Return [X, Y] of the center of cell containing provided text 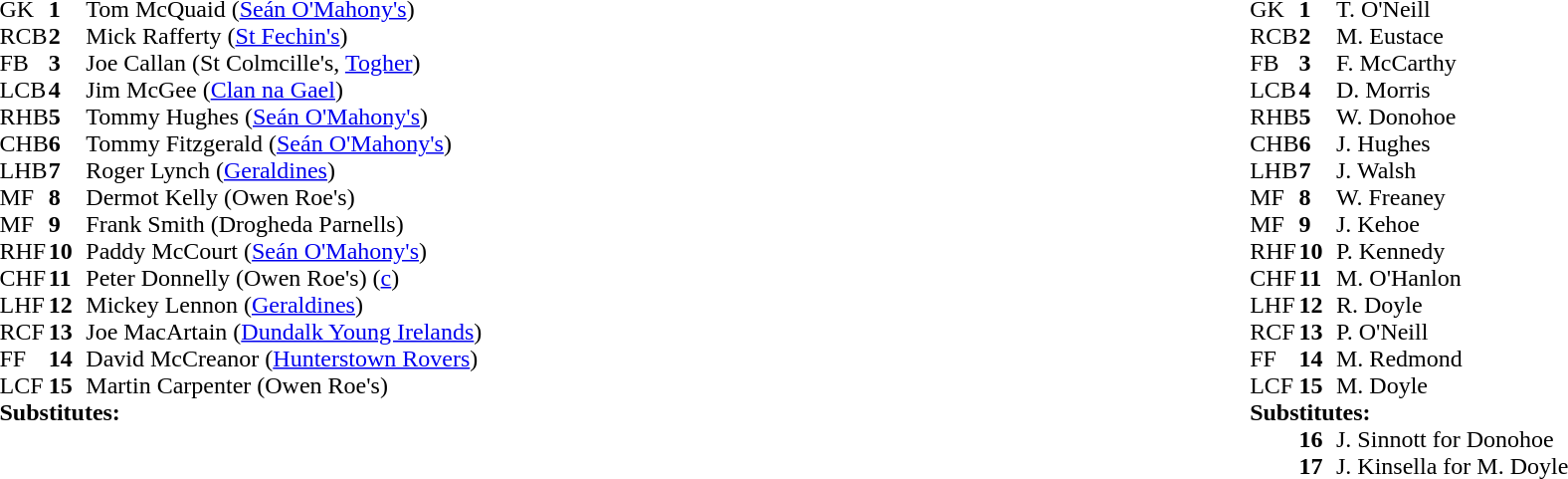
P. O'Neill [1453, 333]
17 [1318, 466]
Paddy McCourt (Seán O'Mahony's) [284, 251]
Tommy Hughes (Seán O'Mahony's) [284, 118]
J. Walsh [1453, 171]
Mickey Lennon (Geraldines) [284, 305]
J. Hughes [1453, 143]
Roger Lynch (Geraldines) [284, 171]
Martin Carpenter (Owen Roe's) [284, 386]
J. Kehoe [1453, 225]
J. Sinnott for Donohoe [1453, 440]
Joe Callan (St Colmcille's, Togher) [284, 64]
Dermot Kelly (Owen Roe's) [284, 197]
M. Doyle [1453, 386]
F. McCarthy [1453, 64]
Joe MacArtain (Dundalk Young Irelands) [284, 333]
R. Doyle [1453, 305]
Mick Rafferty (St Fechin's) [284, 36]
J. Kinsella for M. Doyle [1453, 466]
Frank Smith (Drogheda Parnells) [284, 225]
Peter Donnelly (Owen Roe's) (c) [284, 279]
D. Morris [1453, 90]
David McCreanor (Hunterstown Rovers) [284, 359]
P. Kennedy [1453, 251]
M. O'Hanlon [1453, 279]
W. Freaney [1453, 197]
M. Redmond [1453, 359]
W. Donohoe [1453, 118]
Jim McGee (Clan na Gael) [284, 90]
M. Eustace [1453, 36]
Tommy Fitzgerald (Seán O'Mahony's) [284, 143]
16 [1318, 440]
